Provide the [x, y] coordinate of the cell's center where the given text is located.  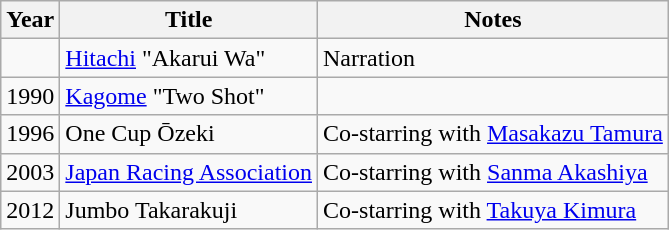
Notes [494, 20]
2012 [30, 210]
Title [189, 20]
Kagome "Two Shot" [189, 96]
One Cup Ōzeki [189, 134]
1990 [30, 96]
Jumbo Takarakuji [189, 210]
2003 [30, 172]
Hitachi "Akarui Wa" [189, 58]
Co-starring with Sanma Akashiya [494, 172]
Narration [494, 58]
Japan Racing Association [189, 172]
1996 [30, 134]
Co-starring with Masakazu Tamura [494, 134]
Co-starring with Takuya Kimura [494, 210]
Year [30, 20]
